For the text-containing cell, return its midpoint in [X, Y] coordinate format. 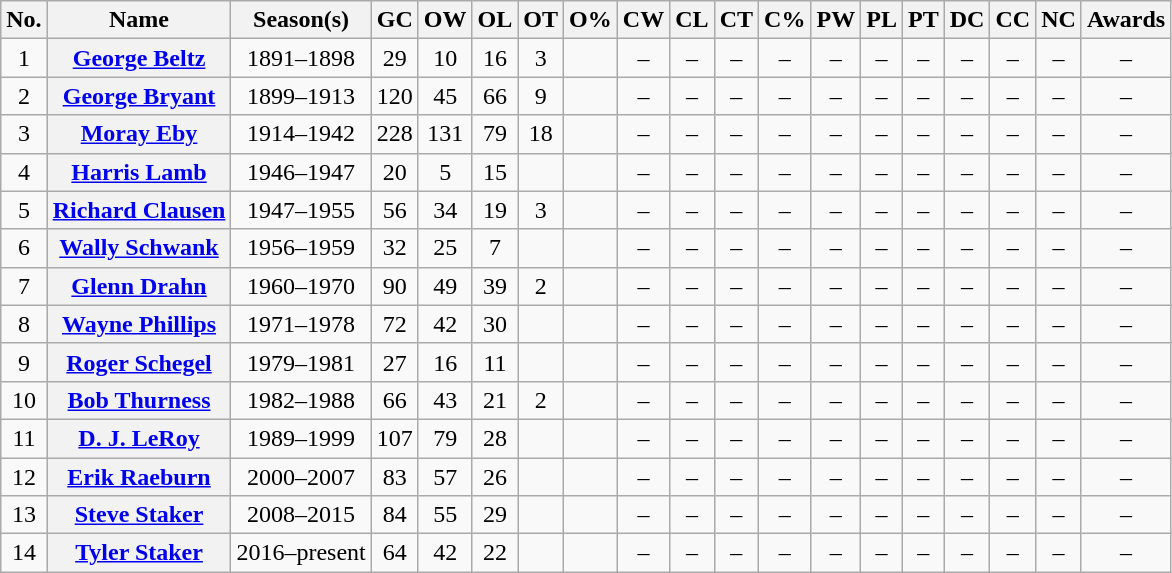
49 [445, 286]
26 [495, 477]
55 [445, 515]
57 [445, 477]
OL [495, 20]
2008–2015 [301, 515]
GC [394, 20]
28 [495, 438]
228 [394, 134]
20 [394, 172]
120 [394, 96]
CL [692, 20]
30 [495, 324]
45 [445, 96]
Wally Schwank [139, 248]
Steve Staker [139, 515]
72 [394, 324]
CC [1013, 20]
NC [1059, 20]
83 [394, 477]
84 [394, 515]
107 [394, 438]
56 [394, 210]
21 [495, 400]
Glenn Drahn [139, 286]
1899–1913 [301, 96]
George Beltz [139, 58]
No. [24, 20]
8 [24, 324]
131 [445, 134]
O% [591, 20]
OW [445, 20]
OT [541, 20]
Erik Raeburn [139, 477]
25 [445, 248]
12 [24, 477]
2000–2007 [301, 477]
43 [445, 400]
Moray Eby [139, 134]
CW [643, 20]
4 [24, 172]
Bob Thurness [139, 400]
39 [495, 286]
34 [445, 210]
1914–1942 [301, 134]
90 [394, 286]
64 [394, 553]
13 [24, 515]
D. J. LeRoy [139, 438]
1946–1947 [301, 172]
PT [923, 20]
22 [495, 553]
Season(s) [301, 20]
14 [24, 553]
George Bryant [139, 96]
2016–present [301, 553]
32 [394, 248]
1 [24, 58]
1982–1988 [301, 400]
1979–1981 [301, 362]
6 [24, 248]
1891–1898 [301, 58]
Richard Clausen [139, 210]
Wayne Phillips [139, 324]
1960–1970 [301, 286]
Roger Schegel [139, 362]
Name [139, 20]
PL [882, 20]
18 [541, 134]
1989–1999 [301, 438]
PW [836, 20]
Harris Lamb [139, 172]
1971–1978 [301, 324]
CT [736, 20]
DC [967, 20]
Awards [1126, 20]
27 [394, 362]
C% [785, 20]
Tyler Staker [139, 553]
19 [495, 210]
15 [495, 172]
1947–1955 [301, 210]
1956–1959 [301, 248]
